Detect which cell encompasses the target text, then output its (x, y) center coordinate. 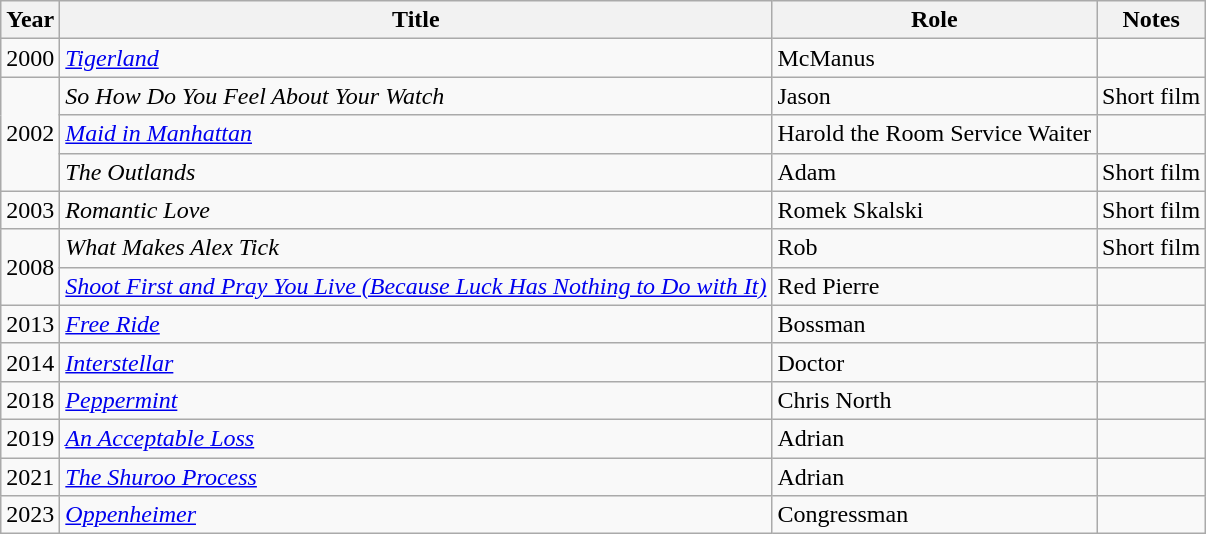
Title (416, 20)
2023 (30, 515)
Year (30, 20)
Oppenheimer (416, 515)
Rob (934, 248)
Red Pierre (934, 286)
Peppermint (416, 400)
Shoot First and Pray You Live (Because Luck Has Nothing to Do with It) (416, 286)
Romantic Love (416, 210)
Maid in Manhattan (416, 134)
2014 (30, 362)
2000 (30, 58)
2021 (30, 477)
Free Ride (416, 324)
Chris North (934, 400)
The Shuroo Process (416, 477)
Doctor (934, 362)
2002 (30, 134)
Adam (934, 172)
2003 (30, 210)
The Outlands (416, 172)
So How Do You Feel About Your Watch (416, 96)
Role (934, 20)
2008 (30, 267)
Bossman (934, 324)
Romek Skalski (934, 210)
Harold the Room Service Waiter (934, 134)
What Makes Alex Tick (416, 248)
An Acceptable Loss (416, 438)
Notes (1152, 20)
2013 (30, 324)
McManus (934, 58)
Jason (934, 96)
Tigerland (416, 58)
2018 (30, 400)
Interstellar (416, 362)
Congressman (934, 515)
2019 (30, 438)
